Capture the cell that displays the provided text and extract its (X, Y) central coordinate. 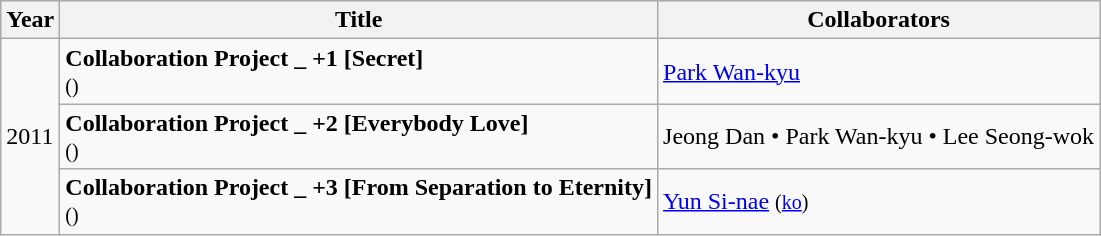
Park Wan-kyu (879, 72)
Year (30, 20)
2011 (30, 136)
Title (359, 20)
Jeong Dan • Park Wan-kyu • Lee Seong-wok (879, 136)
Collaborators (879, 20)
Collaboration Project _ +2 [Everybody Love]() (359, 136)
Collaboration Project _ +3 [From Separation to Eternity]() (359, 202)
Yun Si-nae (ko) (879, 202)
Collaboration Project _ +1 [Secret]() (359, 72)
